Return [X, Y] of the center of cell containing provided text 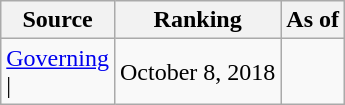
As of [313, 20]
October 8, 2018 [197, 72]
Ranking [197, 20]
Source [58, 20]
Governing| [58, 72]
